Identify which cell holds the provided text, then report its (x, y) central coordinate. 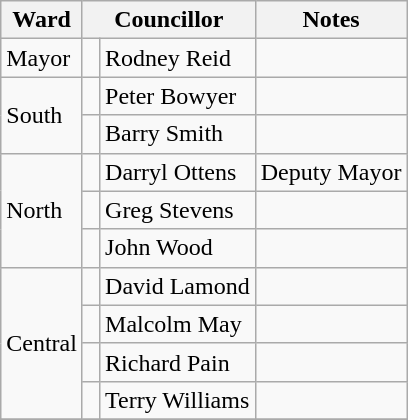
Mayor (42, 58)
Ward (42, 20)
Terry Williams (178, 400)
Deputy Mayor (331, 172)
Rodney Reid (178, 58)
Central (42, 343)
Peter Bowyer (178, 96)
South (42, 115)
Malcolm May (178, 324)
David Lamond (178, 286)
John Wood (178, 248)
Darryl Ottens (178, 172)
Richard Pain (178, 362)
Greg Stevens (178, 210)
Barry Smith (178, 134)
Councillor (168, 20)
North (42, 210)
Notes (331, 20)
